From the cell containing the given text, extract its center point as (X, Y) coordinate. 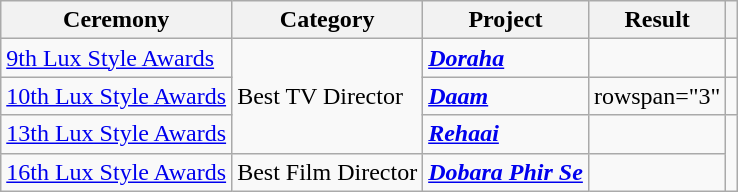
Category (328, 20)
Ceremony (116, 20)
Best Film Director (328, 172)
16th Lux Style Awards (116, 172)
Dobara Phir Se (506, 172)
Doraha (506, 58)
10th Lux Style Awards (116, 96)
Project (506, 20)
Result (657, 20)
Daam (506, 96)
13th Lux Style Awards (116, 134)
Rehaai (506, 134)
rowspan="3" (657, 96)
9th Lux Style Awards (116, 58)
Best TV Director (328, 96)
